Capture the cell that displays the provided text and extract its (x, y) central coordinate. 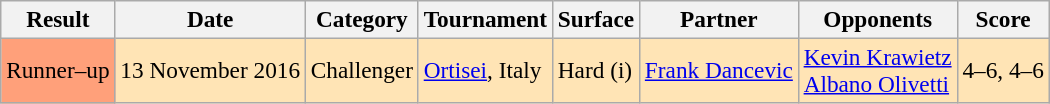
Opponents (878, 19)
Surface (596, 19)
Category (362, 19)
13 November 2016 (210, 70)
Partner (718, 19)
Kevin Krawietz Albano Olivetti (878, 70)
Tournament (485, 19)
Frank Dancevic (718, 70)
Runner–up (58, 70)
Ortisei, Italy (485, 70)
4–6, 4–6 (1003, 70)
Score (1003, 19)
Challenger (362, 70)
Result (58, 19)
Date (210, 19)
Hard (i) (596, 70)
